Extract the (x, y) coordinate from the center of the cell holding the provided text.  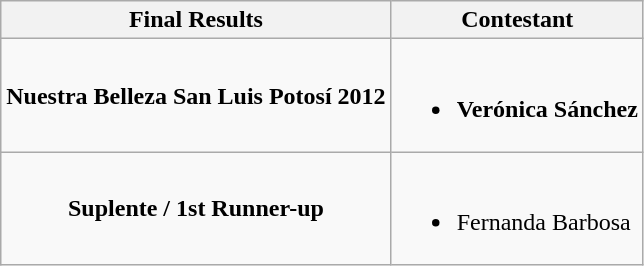
Fernanda Barbosa (517, 208)
Nuestra Belleza San Luis Potosí 2012 (196, 96)
Contestant (517, 20)
Verónica Sánchez (517, 96)
Suplente / 1st Runner-up (196, 208)
Final Results (196, 20)
